Identify which cell holds the provided text, then report its [X, Y] central coordinate. 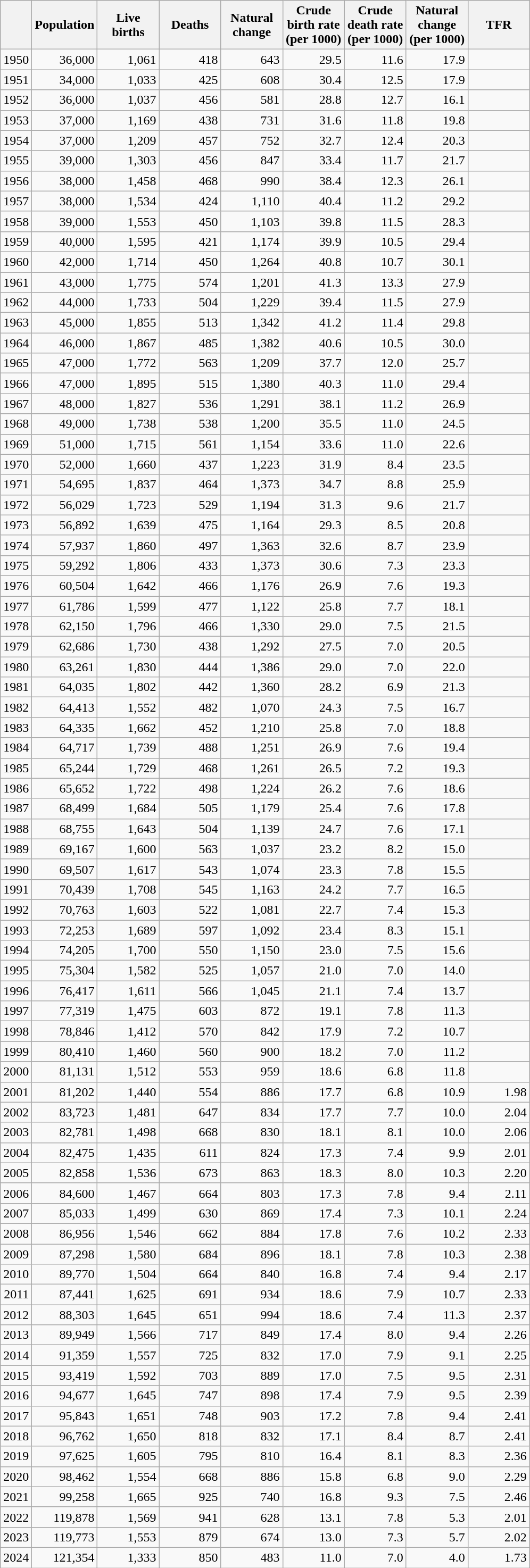
1,566 [128, 1335]
2008 [16, 1233]
810 [252, 1456]
1995 [16, 971]
452 [190, 728]
1,092 [252, 930]
925 [190, 1497]
1963 [16, 323]
19.8 [437, 120]
61,786 [65, 606]
75,304 [65, 971]
1,639 [128, 525]
538 [190, 424]
33.6 [313, 444]
2.24 [499, 1213]
1,536 [128, 1173]
24.3 [313, 707]
16.4 [313, 1456]
1,580 [128, 1254]
2.04 [499, 1112]
1,103 [252, 221]
Population [65, 25]
1,229 [252, 303]
608 [252, 80]
65,652 [65, 788]
643 [252, 60]
83,723 [65, 1112]
505 [190, 808]
2018 [16, 1436]
1958 [16, 221]
23.9 [437, 545]
1957 [16, 201]
2002 [16, 1112]
31.3 [313, 505]
14.0 [437, 971]
934 [252, 1295]
70,763 [65, 910]
554 [190, 1092]
57,937 [65, 545]
2010 [16, 1274]
24.7 [313, 829]
1,292 [252, 647]
545 [190, 889]
82,781 [65, 1132]
74,205 [65, 950]
32.6 [313, 545]
1977 [16, 606]
2001 [16, 1092]
1,557 [128, 1355]
424 [190, 201]
673 [190, 1173]
550 [190, 950]
16.1 [437, 100]
15.6 [437, 950]
1950 [16, 60]
1,061 [128, 60]
22.0 [437, 667]
1,715 [128, 444]
121,354 [65, 1557]
68,499 [65, 808]
30.4 [313, 80]
1,830 [128, 667]
536 [190, 404]
37.7 [313, 363]
28.3 [437, 221]
38.1 [313, 404]
2006 [16, 1193]
39.9 [313, 241]
16.5 [437, 889]
2.11 [499, 1193]
97,625 [65, 1456]
2014 [16, 1355]
18.8 [437, 728]
1999 [16, 1052]
1,074 [252, 869]
1,380 [252, 383]
1968 [16, 424]
1992 [16, 910]
850 [190, 1557]
1,660 [128, 464]
1,603 [128, 910]
1,110 [252, 201]
2.25 [499, 1355]
1971 [16, 485]
1,739 [128, 748]
2.38 [499, 1254]
1,045 [252, 991]
17.2 [313, 1416]
2000 [16, 1072]
30.6 [313, 565]
2.20 [499, 1173]
1,733 [128, 303]
2024 [16, 1557]
752 [252, 140]
20.3 [437, 140]
40.3 [313, 383]
1959 [16, 241]
485 [190, 343]
1981 [16, 687]
48,000 [65, 404]
20.5 [437, 647]
1.73 [499, 1557]
91,359 [65, 1355]
1997 [16, 1011]
15.1 [437, 930]
22.7 [313, 910]
1,592 [128, 1375]
2005 [16, 1173]
98,462 [65, 1477]
1988 [16, 829]
1989 [16, 849]
12.0 [375, 363]
515 [190, 383]
1,806 [128, 565]
1,723 [128, 505]
5.7 [437, 1537]
1,611 [128, 991]
830 [252, 1132]
674 [252, 1537]
684 [190, 1254]
1965 [16, 363]
63,261 [65, 667]
82,475 [65, 1153]
87,298 [65, 1254]
1970 [16, 464]
44,000 [65, 303]
1,033 [128, 80]
69,167 [65, 849]
1952 [16, 100]
1956 [16, 181]
93,419 [65, 1375]
64,335 [65, 728]
628 [252, 1517]
525 [190, 971]
1,837 [128, 485]
26.1 [437, 181]
1980 [16, 667]
1960 [16, 262]
522 [190, 910]
TFR [499, 25]
96,762 [65, 1436]
87,441 [65, 1295]
1,251 [252, 748]
1,081 [252, 910]
2020 [16, 1477]
1,475 [128, 1011]
994 [252, 1315]
8.5 [375, 525]
22.6 [437, 444]
Natural change (per 1000) [437, 25]
630 [190, 1213]
731 [252, 120]
15.8 [313, 1477]
433 [190, 565]
1,179 [252, 808]
1994 [16, 950]
1978 [16, 627]
18.3 [313, 1173]
1,665 [128, 1497]
9.6 [375, 505]
1,722 [128, 788]
662 [190, 1233]
52,000 [65, 464]
1,057 [252, 971]
29.5 [313, 60]
62,150 [65, 627]
498 [190, 788]
2016 [16, 1396]
647 [190, 1112]
Natural change [252, 25]
1.98 [499, 1092]
Crude death rate (per 1000) [375, 25]
21.0 [313, 971]
1982 [16, 707]
81,131 [65, 1072]
421 [190, 241]
475 [190, 525]
477 [190, 606]
1,534 [128, 201]
497 [190, 545]
13.7 [437, 991]
5.3 [437, 1517]
86,956 [65, 1233]
1,796 [128, 627]
23.4 [313, 930]
76,417 [65, 991]
1,554 [128, 1477]
2.36 [499, 1456]
9.0 [437, 1477]
1,605 [128, 1456]
1973 [16, 525]
1,546 [128, 1233]
1,333 [128, 1557]
747 [190, 1396]
1,689 [128, 930]
1974 [16, 545]
1987 [16, 808]
1,440 [128, 1092]
25.4 [313, 808]
849 [252, 1335]
1,176 [252, 586]
543 [190, 869]
1,802 [128, 687]
1,738 [128, 424]
30.1 [437, 262]
26.5 [313, 768]
41.2 [313, 323]
1,150 [252, 950]
94,677 [65, 1396]
442 [190, 687]
418 [190, 60]
1990 [16, 869]
1984 [16, 748]
68,755 [65, 829]
1967 [16, 404]
1,855 [128, 323]
10.2 [437, 1233]
581 [252, 100]
691 [190, 1295]
990 [252, 181]
2022 [16, 1517]
35.5 [313, 424]
703 [190, 1375]
513 [190, 323]
1,730 [128, 647]
78,846 [65, 1031]
31.6 [313, 120]
9.1 [437, 1355]
553 [190, 1072]
884 [252, 1233]
1,223 [252, 464]
483 [252, 1557]
23.2 [313, 849]
1,650 [128, 1436]
51,000 [65, 444]
1953 [16, 120]
40,000 [65, 241]
1,625 [128, 1295]
464 [190, 485]
69,507 [65, 869]
4.0 [437, 1557]
1,662 [128, 728]
2013 [16, 1335]
1985 [16, 768]
740 [252, 1497]
21.5 [437, 627]
482 [190, 707]
1,360 [252, 687]
1,169 [128, 120]
1,582 [128, 971]
46,000 [65, 343]
560 [190, 1052]
15.3 [437, 910]
2023 [16, 1537]
9.3 [375, 1497]
8.8 [375, 485]
444 [190, 667]
1,569 [128, 1517]
1,122 [252, 606]
15.0 [437, 849]
1,200 [252, 424]
13.0 [313, 1537]
28.8 [313, 100]
81,202 [65, 1092]
1,412 [128, 1031]
29.8 [437, 323]
1993 [16, 930]
13.1 [313, 1517]
18.2 [313, 1052]
1,684 [128, 808]
842 [252, 1031]
28.2 [313, 687]
1,860 [128, 545]
23.0 [313, 950]
1,330 [252, 627]
56,892 [65, 525]
12.7 [375, 100]
824 [252, 1153]
8.2 [375, 849]
840 [252, 1274]
31.9 [313, 464]
1,827 [128, 404]
64,413 [65, 707]
1951 [16, 80]
597 [190, 930]
1976 [16, 586]
99,258 [65, 1497]
1,599 [128, 606]
10.1 [437, 1213]
1964 [16, 343]
1,458 [128, 181]
1,163 [252, 889]
32.7 [313, 140]
56,029 [65, 505]
24.2 [313, 889]
834 [252, 1112]
1,512 [128, 1072]
Live births [128, 25]
34,000 [65, 80]
425 [190, 80]
2.31 [499, 1375]
1966 [16, 383]
72,253 [65, 930]
1,895 [128, 383]
457 [190, 140]
900 [252, 1052]
570 [190, 1031]
1,499 [128, 1213]
611 [190, 1153]
1,201 [252, 282]
34.7 [313, 485]
21.1 [313, 991]
2004 [16, 1153]
62,686 [65, 647]
1,504 [128, 1274]
2019 [16, 1456]
896 [252, 1254]
39.4 [313, 303]
43,000 [65, 282]
869 [252, 1213]
26.2 [313, 788]
1,643 [128, 829]
2.26 [499, 1335]
1,070 [252, 707]
725 [190, 1355]
6.9 [375, 687]
10.9 [437, 1092]
488 [190, 748]
1979 [16, 647]
603 [190, 1011]
11.7 [375, 161]
2.17 [499, 1274]
1,303 [128, 161]
959 [252, 1072]
119,773 [65, 1537]
1,595 [128, 241]
64,035 [65, 687]
872 [252, 1011]
1972 [16, 505]
1,264 [252, 262]
42,000 [65, 262]
70,439 [65, 889]
1,342 [252, 323]
1,775 [128, 282]
1,481 [128, 1112]
29.2 [437, 201]
1,772 [128, 363]
12.4 [375, 140]
2003 [16, 1132]
19.4 [437, 748]
16.7 [437, 707]
24.5 [437, 424]
1,261 [252, 768]
23.5 [437, 464]
1961 [16, 282]
1,600 [128, 849]
15.5 [437, 869]
40.6 [313, 343]
77,319 [65, 1011]
21.3 [437, 687]
2.39 [499, 1396]
795 [190, 1456]
2009 [16, 1254]
20.8 [437, 525]
1,498 [128, 1132]
941 [190, 1517]
1,552 [128, 707]
2007 [16, 1213]
1998 [16, 1031]
1991 [16, 889]
85,033 [65, 1213]
59,292 [65, 565]
803 [252, 1193]
1,382 [252, 343]
89,770 [65, 1274]
437 [190, 464]
1,651 [128, 1416]
1,210 [252, 728]
1969 [16, 444]
89,949 [65, 1335]
80,410 [65, 1052]
651 [190, 1315]
65,244 [65, 768]
84,600 [65, 1193]
2.02 [499, 1537]
863 [252, 1173]
1962 [16, 303]
1,363 [252, 545]
2012 [16, 1315]
45,000 [65, 323]
40.8 [313, 262]
60,504 [65, 586]
9.9 [437, 1153]
1,291 [252, 404]
1,435 [128, 1153]
95,843 [65, 1416]
1,139 [252, 829]
12.5 [375, 80]
33.4 [313, 161]
11.6 [375, 60]
1,467 [128, 1193]
1983 [16, 728]
1,700 [128, 950]
27.5 [313, 647]
2017 [16, 1416]
1954 [16, 140]
1,386 [252, 667]
11.4 [375, 323]
1955 [16, 161]
1996 [16, 991]
1,729 [128, 768]
1,708 [128, 889]
1975 [16, 565]
748 [190, 1416]
119,878 [65, 1517]
1986 [16, 788]
717 [190, 1335]
1,164 [252, 525]
1,867 [128, 343]
1,617 [128, 869]
25.7 [437, 363]
561 [190, 444]
889 [252, 1375]
2.29 [499, 1477]
1,154 [252, 444]
898 [252, 1396]
13.3 [375, 282]
1,642 [128, 586]
2.06 [499, 1132]
1,460 [128, 1052]
574 [190, 282]
29.3 [313, 525]
1,174 [252, 241]
38.4 [313, 181]
41.3 [313, 282]
529 [190, 505]
30.0 [437, 343]
566 [190, 991]
Deaths [190, 25]
847 [252, 161]
2.37 [499, 1315]
1,224 [252, 788]
88,303 [65, 1315]
39.8 [313, 221]
879 [190, 1537]
54,695 [65, 485]
49,000 [65, 424]
Crude birth rate (per 1000) [313, 25]
40.4 [313, 201]
2021 [16, 1497]
1,194 [252, 505]
818 [190, 1436]
25.9 [437, 485]
1,714 [128, 262]
2.46 [499, 1497]
2011 [16, 1295]
19.1 [313, 1011]
903 [252, 1416]
82,858 [65, 1173]
2015 [16, 1375]
12.3 [375, 181]
64,717 [65, 748]
